Determine the [X, Y] coordinate at the center of the cell enclosing the given text.  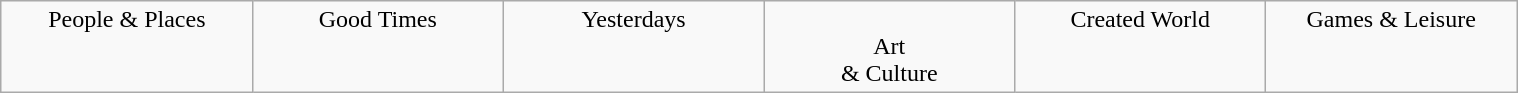
People & Places [126, 47]
Games & Leisure [1392, 47]
Good Times [378, 47]
Art & Culture [890, 47]
Yesterdays [634, 47]
Created World [1140, 47]
